Find where the given text appears and provide that cell's center as [x, y] coordinate. 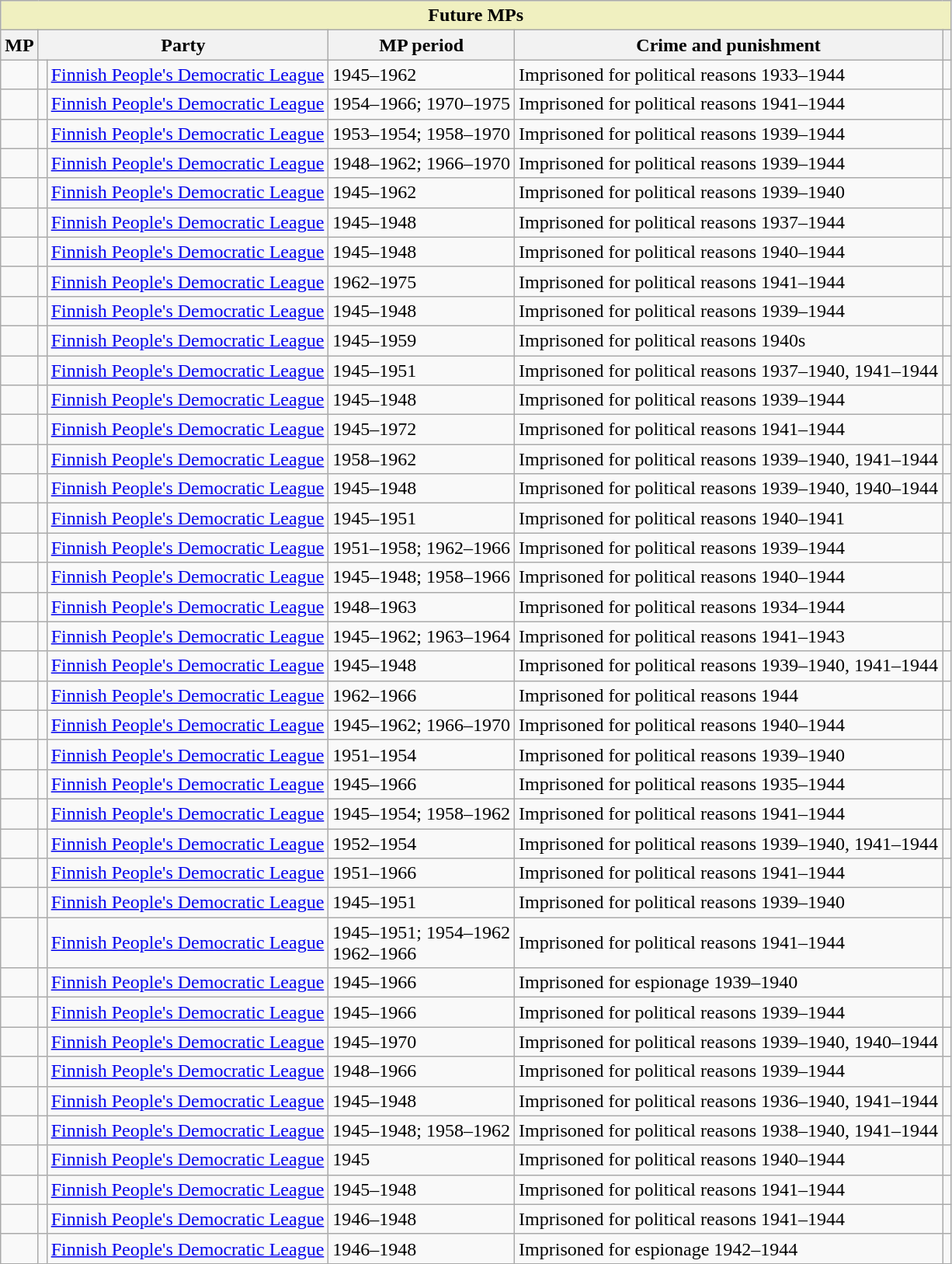
1951–1954 [422, 754]
Party [183, 45]
Imprisoned for political reasons 1937–1944 [728, 222]
Imprisoned for political reasons 1933–1944 [728, 75]
1945–1959 [422, 340]
1951–1958; 1962–1966 [422, 548]
1951–1966 [422, 873]
MP [19, 45]
1954–1966; 1970–1975 [422, 104]
Imprisoned for espionage 1939–1940 [728, 983]
1953–1954; 1958–1970 [422, 134]
1952–1954 [422, 843]
1948–1962; 1966–1970 [422, 163]
Imprisoned for political reasons 1938–1940, 1941–1944 [728, 1130]
Future MPs [476, 16]
Crime and punishment [728, 45]
1945 [422, 1160]
1948–1966 [422, 1071]
1945–1970 [422, 1042]
Imprisoned for political reasons 1936–1940, 1941–1944 [728, 1101]
1948–1963 [422, 607]
Imprisoned for political reasons 1940–1941 [728, 518]
1945–1972 [422, 430]
1945–1954; 1958–1962 [422, 813]
Imprisoned for political reasons 1937–1940, 1941–1944 [728, 371]
1958–1962 [422, 459]
Imprisoned for political reasons 1935–1944 [728, 784]
MP period [422, 45]
1962–1975 [422, 281]
1945–1962; 1966–1970 [422, 725]
1945–1951; 1954–19621962–1966 [422, 943]
Imprisoned for political reasons 1944 [728, 695]
1962–1966 [422, 695]
1945–1962; 1963–1964 [422, 636]
Imprisoned for political reasons 1941–1943 [728, 636]
1945–1948; 1958–1966 [422, 577]
Imprisoned for political reasons 1940s [728, 340]
Imprisoned for espionage 1942–1944 [728, 1248]
Imprisoned for political reasons 1934–1944 [728, 607]
1945–1948; 1958–1962 [422, 1130]
